Provide the [X, Y] coordinate of the cell's center where the given text is located.  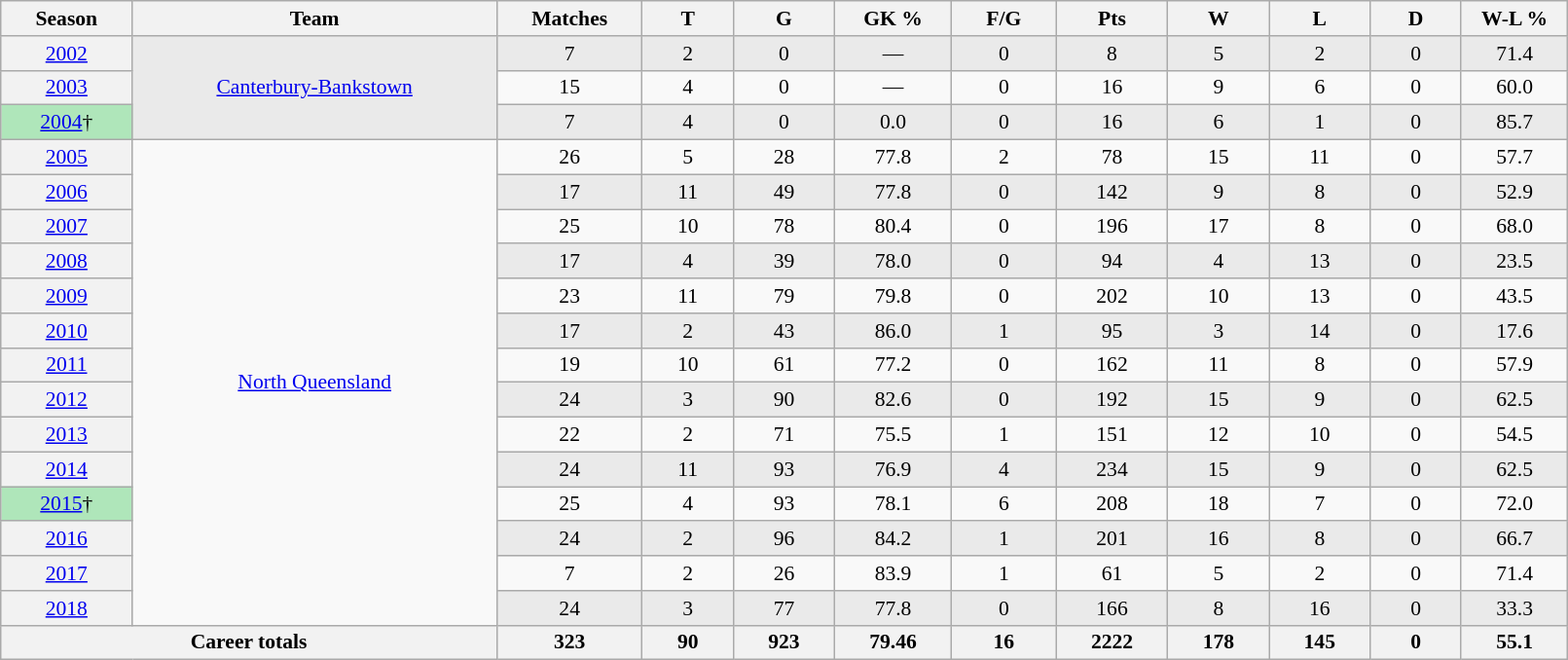
23 [568, 296]
2222 [1112, 642]
Pts [1112, 18]
166 [1112, 608]
2005 [66, 158]
80.4 [893, 227]
W-L % [1514, 18]
Season [66, 18]
D [1416, 18]
178 [1219, 642]
2007 [66, 227]
2015† [66, 504]
39 [784, 262]
79 [784, 296]
22 [568, 435]
145 [1320, 642]
43 [784, 331]
G [784, 18]
12 [1219, 435]
77 [784, 608]
68.0 [1514, 227]
2014 [66, 469]
2004† [66, 123]
23.5 [1514, 262]
2010 [66, 331]
52.9 [1514, 192]
17.6 [1514, 331]
78.1 [893, 504]
W [1219, 18]
North Queensland [315, 384]
192 [1112, 400]
2006 [66, 192]
96 [784, 539]
79.46 [893, 642]
2016 [66, 539]
57.7 [1514, 158]
Team [315, 18]
2008 [66, 262]
86.0 [893, 331]
L [1320, 18]
2012 [66, 400]
2018 [66, 608]
43.5 [1514, 296]
208 [1112, 504]
85.7 [1514, 123]
323 [568, 642]
28 [784, 158]
202 [1112, 296]
Career totals [249, 642]
2017 [66, 573]
F/G [1004, 18]
2003 [66, 88]
66.7 [1514, 539]
14 [1320, 331]
83.9 [893, 573]
2002 [66, 54]
Canterbury-Bankstown [315, 88]
T [688, 18]
55.1 [1514, 642]
49 [784, 192]
GK % [893, 18]
234 [1112, 469]
77.2 [893, 365]
19 [568, 365]
95 [1112, 331]
94 [1112, 262]
79.8 [893, 296]
162 [1112, 365]
196 [1112, 227]
54.5 [1514, 435]
78.0 [893, 262]
Matches [568, 18]
60.0 [1514, 88]
72.0 [1514, 504]
0.0 [893, 123]
71 [784, 435]
2013 [66, 435]
151 [1112, 435]
2011 [66, 365]
84.2 [893, 539]
2009 [66, 296]
201 [1112, 539]
33.3 [1514, 608]
57.9 [1514, 365]
76.9 [893, 469]
18 [1219, 504]
82.6 [893, 400]
75.5 [893, 435]
923 [784, 642]
142 [1112, 192]
